Return the (x, y) coordinate for the center point of the cell that contains the specified text.  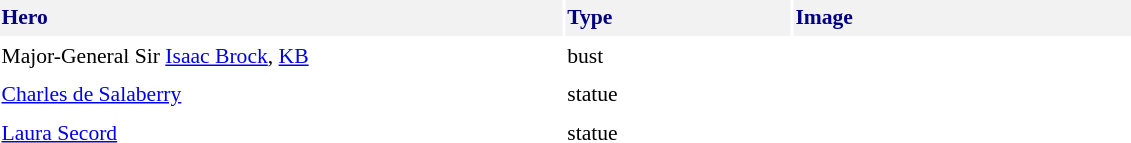
Hero (282, 18)
Charles de Salaberry (282, 94)
Major-General Sir Isaac Brock, KB (282, 56)
bust (678, 56)
statue (678, 94)
Type (678, 18)
